Identify which cell holds the provided text, then report its (x, y) central coordinate. 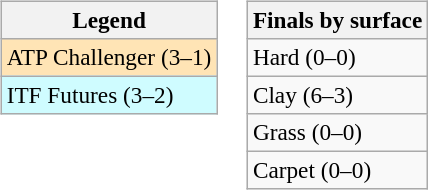
Finals by surface (337, 20)
ATP Challenger (3–1) (108, 57)
Grass (0–0) (337, 133)
Carpet (0–0) (337, 171)
Legend (108, 20)
Hard (0–0) (337, 57)
ITF Futures (3–2) (108, 95)
Clay (6–3) (337, 95)
